Detect which cell encompasses the target text, then output its [X, Y] center coordinate. 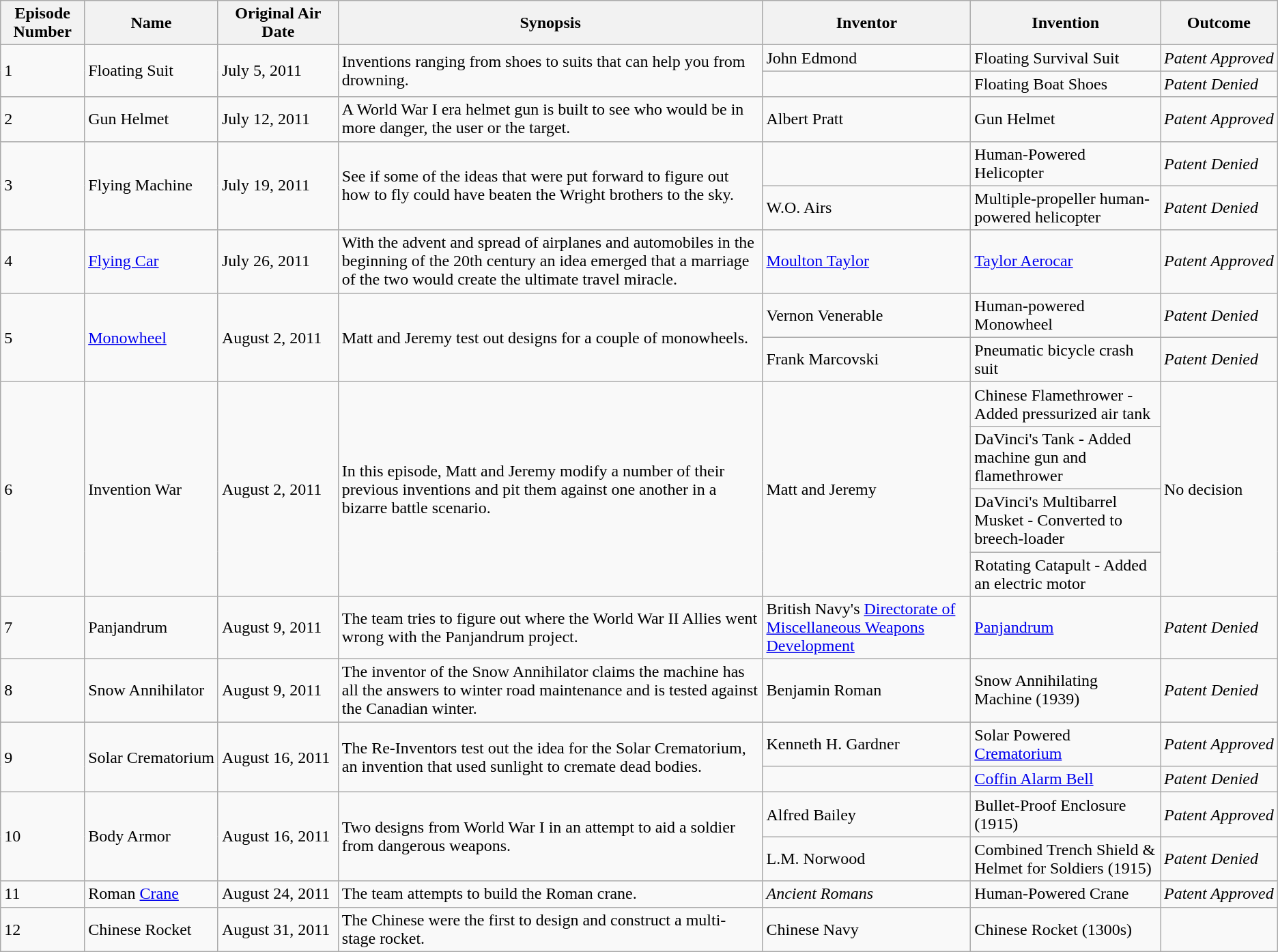
The Chinese were the first to design and construct a multi-stage rocket. [550, 929]
11 [42, 894]
6 [42, 489]
Pneumatic bicycle crash suit [1066, 359]
Solar Powered Crematorium [1066, 744]
Snow Annihilating Machine (1939) [1066, 691]
W.O. Airs [867, 207]
5 [42, 337]
July 12, 2011 [278, 119]
Episode Number [42, 23]
July 19, 2011 [278, 186]
10 [42, 837]
The team attempts to build the Roman crane. [550, 894]
August 24, 2011 [278, 894]
Ancient Romans [867, 894]
Monowheel [152, 337]
August 31, 2011 [278, 929]
Matt and Jeremy test out designs for a couple of monowheels. [550, 337]
DaVinci's Multibarrel Musket - Converted to breech-loader [1066, 520]
See if some of the ideas that were put forward to figure out how to fly could have beaten the Wright brothers to the sky. [550, 186]
Inventor [867, 23]
Inventions ranging from shoes to suits that can help you from drowning. [550, 71]
John Edmond [867, 58]
Moulton Taylor [867, 261]
British Navy's Directorate of Miscellaneous Weapons Development [867, 628]
7 [42, 628]
Synopsis [550, 23]
The inventor of the Snow Annihilator claims the machine has all the answers to winter road maintenance and is tested against the Canadian winter. [550, 691]
Solar Crematorium [152, 758]
2 [42, 119]
Albert Pratt [867, 119]
Rotating Catapult - Added an electric motor [1066, 573]
Roman Crane [152, 894]
Invention War [152, 489]
Multiple-propeller human-powered helicopter [1066, 207]
Kenneth H. Gardner [867, 744]
Outcome [1219, 23]
Invention [1066, 23]
Name [152, 23]
Vernon Venerable [867, 315]
Alfred Bailey [867, 815]
8 [42, 691]
Flying Machine [152, 186]
Chinese Rocket (1300s) [1066, 929]
Snow Annihilator [152, 691]
Flying Car [152, 261]
Floating Boat Shoes [1066, 84]
Floating Survival Suit [1066, 58]
4 [42, 261]
Human-powered Monowheel [1066, 315]
Benjamin Roman [867, 691]
Coffin Alarm Bell [1066, 779]
Taylor Aerocar [1066, 261]
Bullet-Proof Enclosure (1915) [1066, 815]
July 26, 2011 [278, 261]
In this episode, Matt and Jeremy modify a number of their previous inventions and pit them against one another in a bizarre battle scenario. [550, 489]
A World War I era helmet gun is built to see who would be in more danger, the user or the target. [550, 119]
Two designs from World War I in an attempt to aid a soldier from dangerous weapons. [550, 837]
Chinese Rocket [152, 929]
The team tries to figure out where the World War II Allies went wrong with the Panjandrum project. [550, 628]
12 [42, 929]
Human-Powered Crane [1066, 894]
9 [42, 758]
L.M. Norwood [867, 859]
Chinese Navy [867, 929]
Body Armor [152, 837]
Matt and Jeremy [867, 489]
July 5, 2011 [278, 71]
Chinese Flamethrower - Added pressurized air tank [1066, 404]
DaVinci's Tank - Added machine gun and flamethrower [1066, 457]
Frank Marcovski [867, 359]
Floating Suit [152, 71]
Original Air Date [278, 23]
The Re-Inventors test out the idea for the Solar Crematorium, an invention that used sunlight to cremate dead bodies. [550, 758]
Human-Powered Helicopter [1066, 164]
No decision [1219, 489]
1 [42, 71]
Combined Trench Shield & Helmet for Soldiers (1915) [1066, 859]
3 [42, 186]
